Determine the [X, Y] coordinate at the center of the cell enclosing the given text.  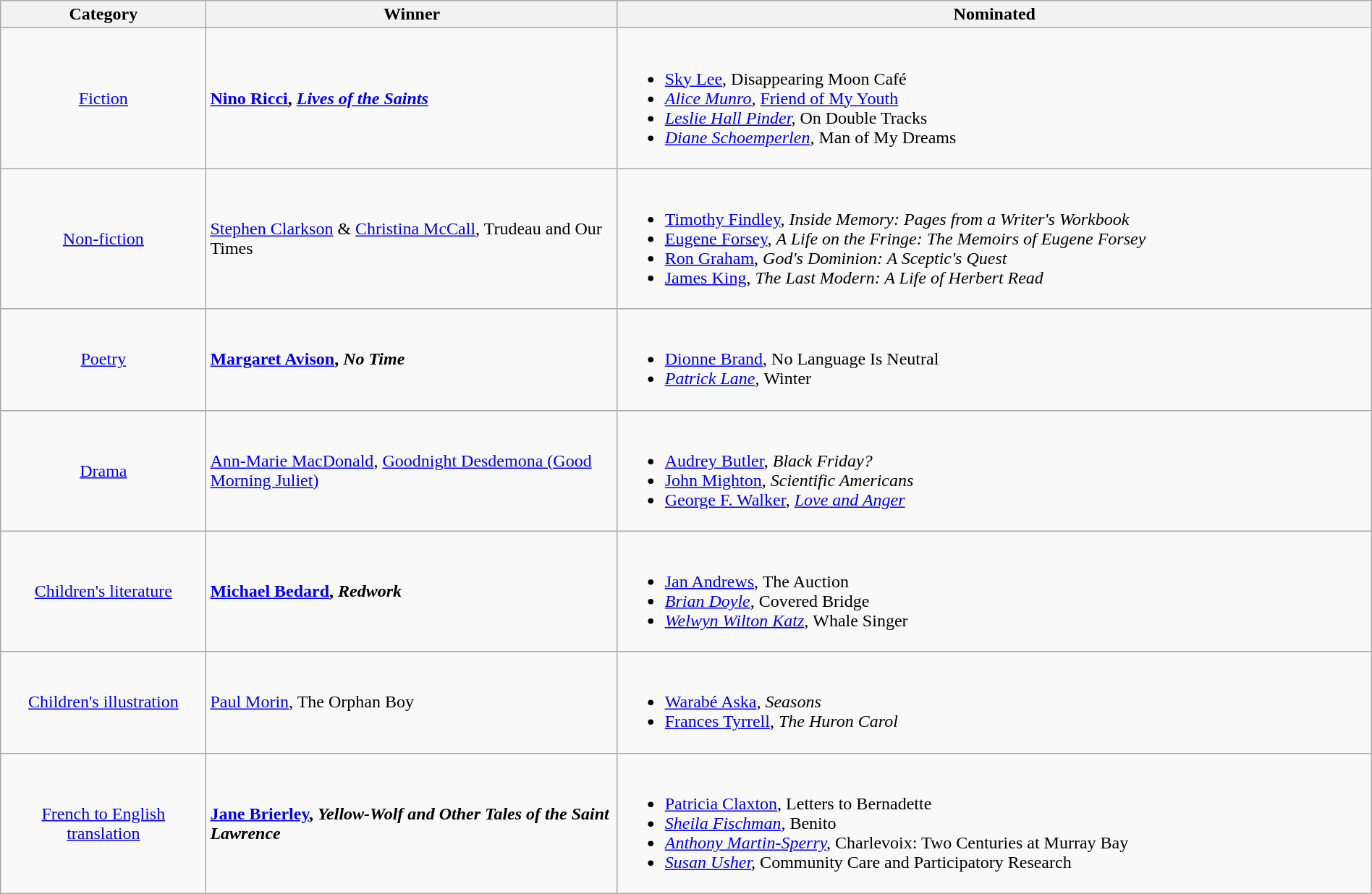
Children's illustration [103, 702]
Audrey Butler, Black Friday?John Mighton, Scientific AmericansGeorge F. Walker, Love and Anger [994, 470]
Margaret Avison, No Time [412, 359]
French to English translation [103, 823]
Nino Ricci, Lives of the Saints [412, 98]
Dionne Brand, No Language Is NeutralPatrick Lane, Winter [994, 359]
Children's literature [103, 592]
Sky Lee, Disappearing Moon CaféAlice Munro, Friend of My YouthLeslie Hall Pinder, On Double TracksDiane Schoemperlen, Man of My Dreams [994, 98]
Non-fiction [103, 239]
Michael Bedard, Redwork [412, 592]
Category [103, 14]
Drama [103, 470]
Warabé Aska, SeasonsFrances Tyrrell, The Huron Carol [994, 702]
Winner [412, 14]
Nominated [994, 14]
Fiction [103, 98]
Jane Brierley, Yellow-Wolf and Other Tales of the Saint Lawrence [412, 823]
Stephen Clarkson & Christina McCall, Trudeau and Our Times [412, 239]
Paul Morin, The Orphan Boy [412, 702]
Ann-Marie MacDonald, Goodnight Desdemona (Good Morning Juliet) [412, 470]
Jan Andrews, The AuctionBrian Doyle, Covered BridgeWelwyn Wilton Katz, Whale Singer [994, 592]
Poetry [103, 359]
